Determine the [X, Y] coordinate at the center of the cell enclosing the given text.  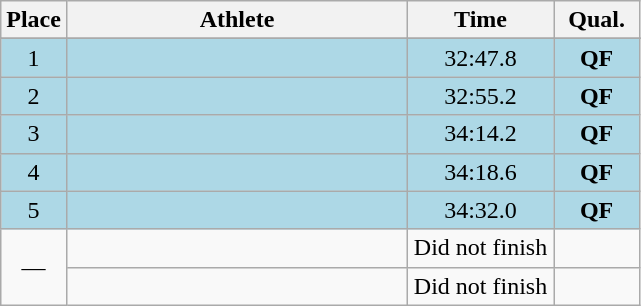
Athlete [236, 20]
Qual. [597, 20]
1 [34, 58]
Place [34, 20]
5 [34, 210]
3 [34, 134]
34:32.0 [481, 210]
34:14.2 [481, 134]
32:55.2 [481, 96]
Time [481, 20]
4 [34, 172]
— [34, 267]
34:18.6 [481, 172]
2 [34, 96]
32:47.8 [481, 58]
